Scan for the cell matching the given text and deliver its (X, Y) coordinate at center. 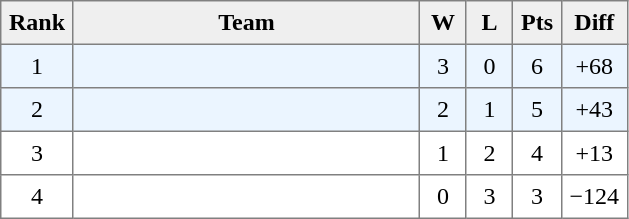
6 (537, 66)
5 (537, 110)
−124 (594, 197)
+68 (594, 66)
Diff (594, 23)
Pts (537, 23)
W (443, 23)
Rank (38, 23)
+43 (594, 110)
Team (246, 23)
L (489, 23)
+13 (594, 153)
